Scan for the cell matching the given text and deliver its [x, y] coordinate at center. 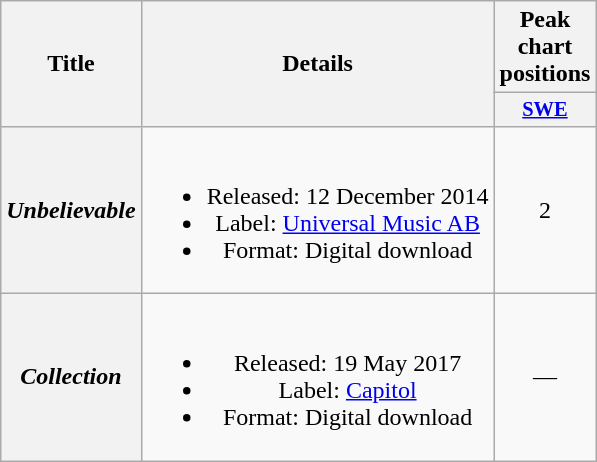
Title [71, 64]
Details [318, 64]
Released: 12 December 2014Label: Universal Music ABFormat: Digital download [318, 210]
Peak chart positions [545, 47]
Unbelievable [71, 210]
2 [545, 210]
Collection [71, 378]
— [545, 378]
SWE [545, 110]
Released: 19 May 2017Label: CapitolFormat: Digital download [318, 378]
